Scan for the cell matching the given text and deliver its (x, y) coordinate at center. 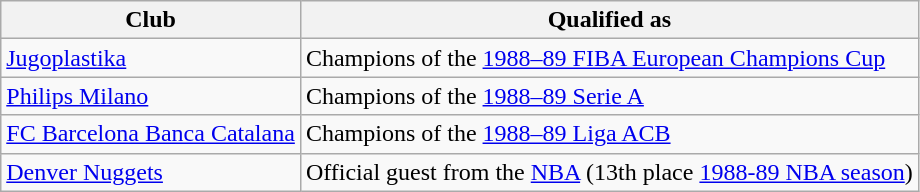
Club (151, 20)
Champions of the 1988–89 FIBA European Champions Cup (609, 58)
Official guest from the NBA (13th place 1988-89 NBA season) (609, 172)
Champions of the 1988–89 Liga ACB (609, 134)
Champions of the 1988–89 Serie A (609, 96)
Philips Milano (151, 96)
Denver Nuggets (151, 172)
Jugoplastika (151, 58)
FC Barcelona Banca Catalana (151, 134)
Qualified as (609, 20)
